Provide the [X, Y] coordinate of the cell's center where the given text is located.  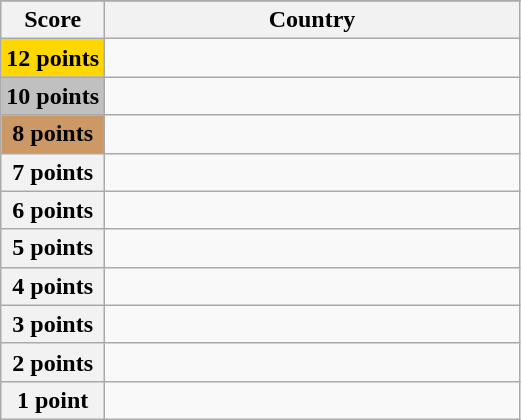
Country [312, 20]
8 points [53, 134]
12 points [53, 58]
Score [53, 20]
3 points [53, 324]
10 points [53, 96]
7 points [53, 172]
4 points [53, 286]
2 points [53, 362]
1 point [53, 400]
6 points [53, 210]
5 points [53, 248]
